Detect which cell encompasses the target text, then output its (X, Y) center coordinate. 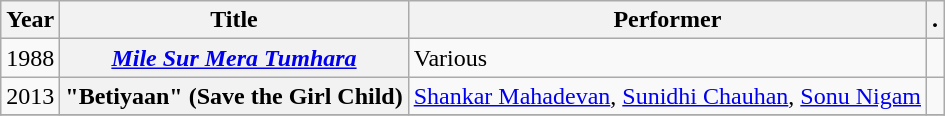
Shankar Mahadevan, Sunidhi Chauhan, Sonu Nigam (667, 96)
. (936, 20)
Mile Sur Mera Tumhara (234, 58)
Year (30, 20)
Various (667, 58)
2013 (30, 96)
1988 (30, 58)
Performer (667, 20)
Title (234, 20)
"Betiyaan" (Save the Girl Child) (234, 96)
